Detect which cell encompasses the target text, then output its [X, Y] center coordinate. 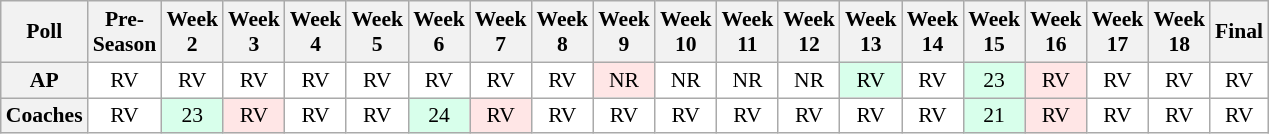
Week11 [748, 32]
Week9 [624, 32]
Week16 [1056, 32]
AP [44, 80]
Week4 [316, 32]
Week10 [686, 32]
Week15 [994, 32]
Poll [44, 32]
Week13 [871, 32]
Week3 [254, 32]
Week14 [933, 32]
Week6 [439, 32]
Week7 [501, 32]
Pre-Season [125, 32]
Final [1239, 32]
24 [439, 116]
Week17 [1118, 32]
Week8 [562, 32]
Week12 [809, 32]
Week18 [1179, 32]
Coaches [44, 116]
Week5 [377, 32]
Week2 [192, 32]
21 [994, 116]
